Detect which cell encompasses the target text, then output its (x, y) center coordinate. 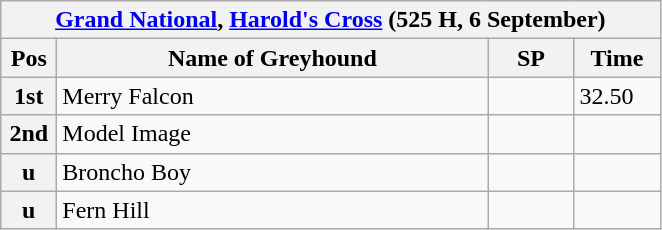
SP (531, 58)
Time (617, 58)
Merry Falcon (272, 96)
Model Image (272, 134)
1st (29, 96)
Name of Greyhound (272, 58)
Fern Hill (272, 210)
32.50 (617, 96)
Pos (29, 58)
Broncho Boy (272, 172)
Grand National, Harold's Cross (525 H, 6 September) (330, 20)
2nd (29, 134)
